Determine the (X, Y) coordinate at the center of the cell enclosing the given text.  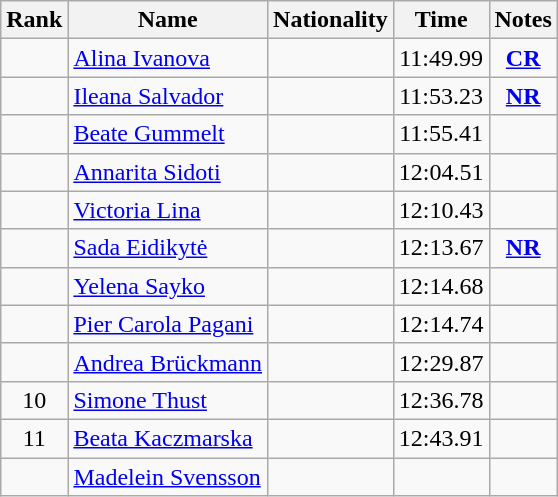
Ileana Salvador (168, 96)
11:55.41 (441, 134)
CR (523, 58)
12:10.43 (441, 210)
Rank (34, 20)
Time (441, 20)
12:29.87 (441, 362)
12:14.74 (441, 324)
Alina Ivanova (168, 58)
11:49.99 (441, 58)
11:53.23 (441, 96)
10 (34, 400)
12:36.78 (441, 400)
Beata Kaczmarska (168, 438)
Victoria Lina (168, 210)
12:04.51 (441, 172)
Madelein Svensson (168, 477)
12:14.68 (441, 286)
Annarita Sidoti (168, 172)
Andrea Brückmann (168, 362)
Simone Thust (168, 400)
12:13.67 (441, 248)
12:43.91 (441, 438)
Sada Eidikytė (168, 248)
Beate Gummelt (168, 134)
Name (168, 20)
Yelena Sayko (168, 286)
Pier Carola Pagani (168, 324)
Nationality (331, 20)
11 (34, 438)
Notes (523, 20)
